Search for the cell housing the specified text and yield its (x, y) center coordinate. 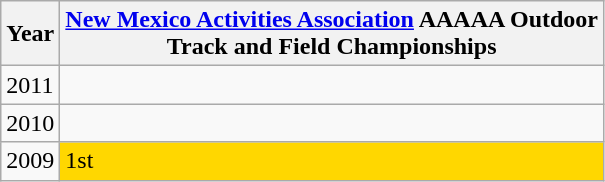
2011 (30, 85)
Year (30, 34)
2010 (30, 123)
2009 (30, 161)
1st (332, 161)
New Mexico Activities Association AAAAA OutdoorTrack and Field Championships (332, 34)
